Search for the cell housing the specified text and yield its [X, Y] center coordinate. 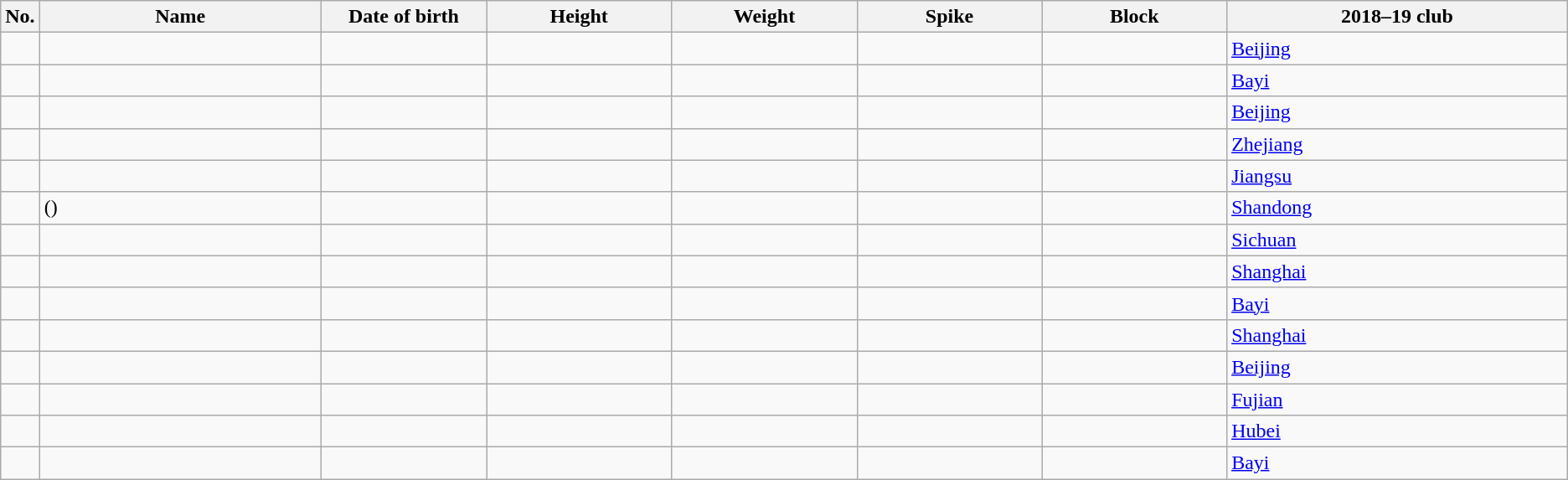
Block [1134, 17]
Zhejiang [1397, 144]
Date of birth [404, 17]
Name [180, 17]
Shandong [1397, 208]
Weight [764, 17]
Fujian [1397, 400]
Hubei [1397, 431]
Height [580, 17]
() [180, 208]
Jiangsu [1397, 176]
Spike [950, 17]
2018–19 club [1397, 17]
No. [20, 17]
Sichuan [1397, 240]
